Pinpoint the cell where the given text exists, returning its (x, y) midpoint coordinate. 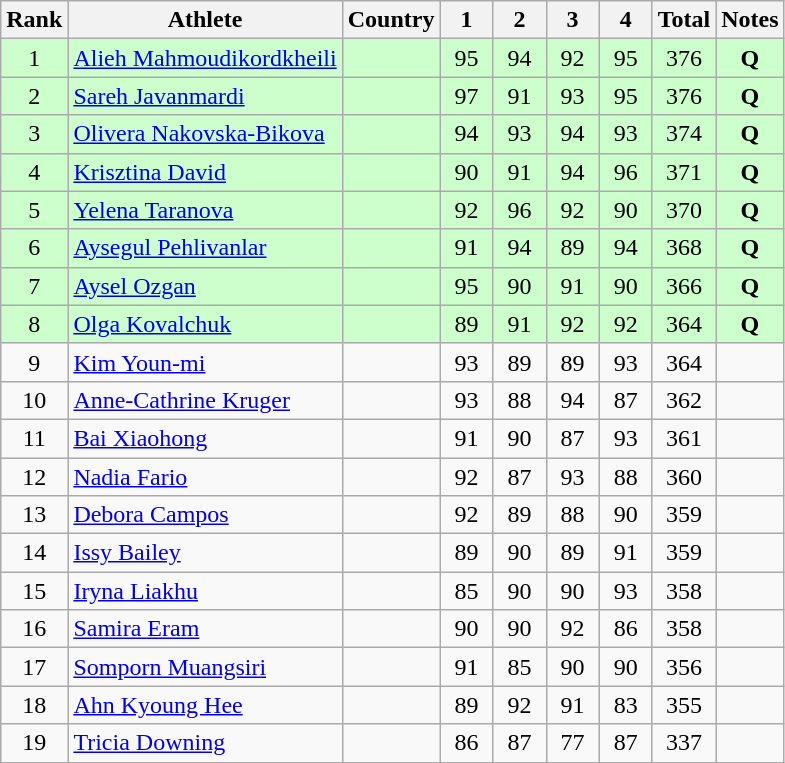
Anne-Cathrine Kruger (205, 400)
14 (34, 553)
337 (684, 743)
371 (684, 172)
19 (34, 743)
Somporn Muangsiri (205, 667)
355 (684, 705)
Iryna Liakhu (205, 591)
18 (34, 705)
77 (572, 743)
Athlete (205, 20)
7 (34, 286)
Debora Campos (205, 515)
83 (626, 705)
Alieh Mahmoudikordkheili (205, 58)
16 (34, 629)
Yelena Taranova (205, 210)
Kim Youn-mi (205, 362)
361 (684, 438)
9 (34, 362)
Nadia Fario (205, 477)
Rank (34, 20)
368 (684, 248)
366 (684, 286)
Total (684, 20)
Tricia Downing (205, 743)
356 (684, 667)
360 (684, 477)
Issy Bailey (205, 553)
370 (684, 210)
17 (34, 667)
Aysel Ozgan (205, 286)
Sareh Javanmardi (205, 96)
15 (34, 591)
Notes (750, 20)
Ahn Kyoung Hee (205, 705)
374 (684, 134)
Bai Xiaohong (205, 438)
5 (34, 210)
Samira Eram (205, 629)
97 (466, 96)
8 (34, 324)
13 (34, 515)
Krisztina David (205, 172)
6 (34, 248)
10 (34, 400)
Country (391, 20)
362 (684, 400)
12 (34, 477)
Olga Kovalchuk (205, 324)
Olivera Nakovska-Bikova (205, 134)
Aysegul Pehlivanlar (205, 248)
11 (34, 438)
